Detect which cell encompasses the target text, then output its (x, y) center coordinate. 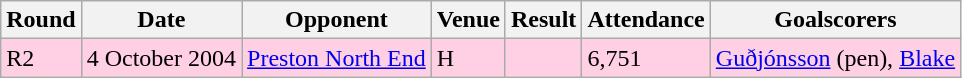
4 October 2004 (161, 58)
Round (41, 20)
R2 (41, 58)
H (468, 58)
Guðjónsson (pen), Blake (835, 58)
Goalscorers (835, 20)
Attendance (646, 20)
Result (543, 20)
Opponent (337, 20)
6,751 (646, 58)
Venue (468, 20)
Date (161, 20)
Preston North End (337, 58)
